Identify which cell holds the provided text, then report its (X, Y) central coordinate. 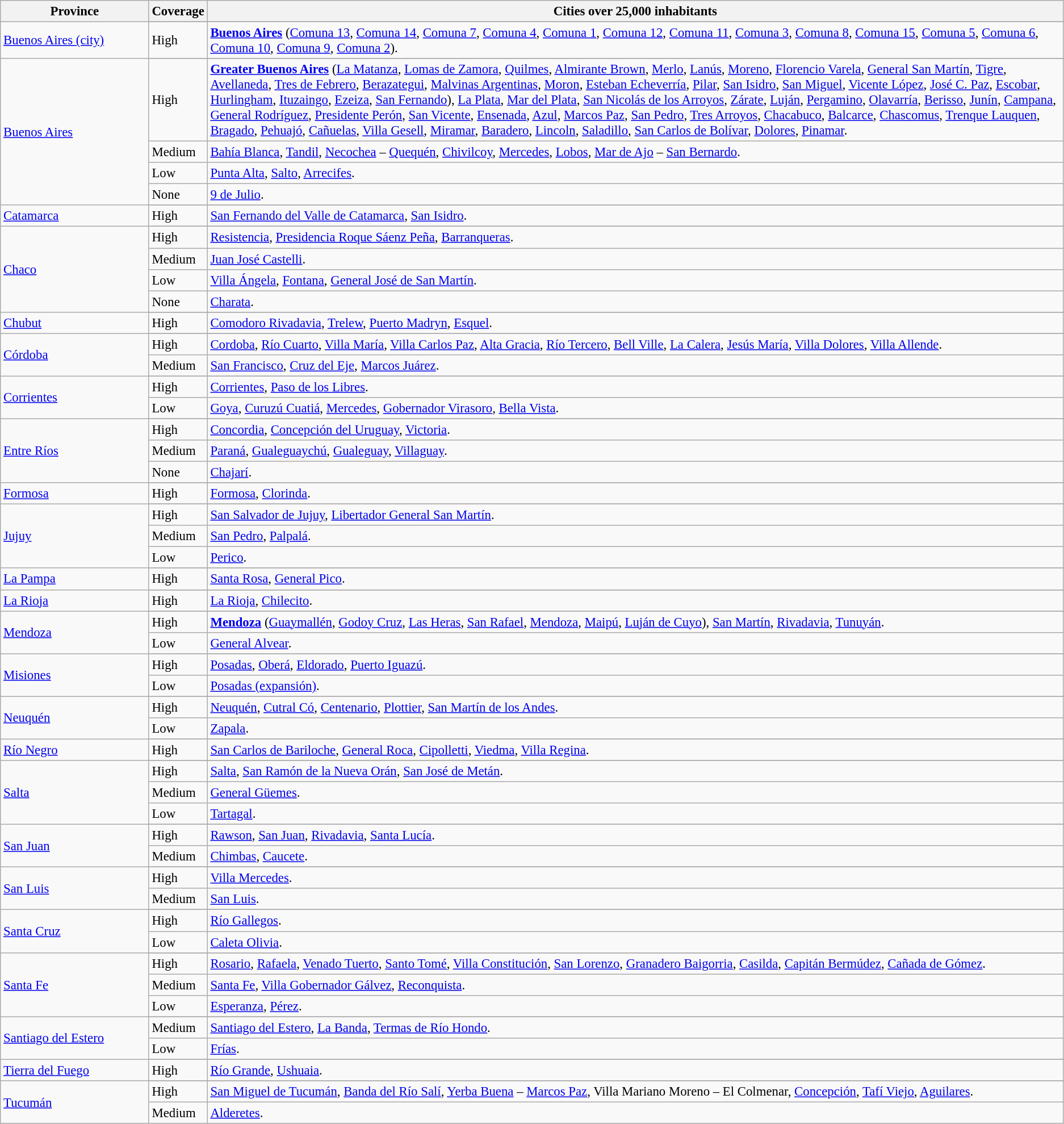
San Pedro, Palpalá. (635, 536)
Jujuy (75, 536)
San Juan (75, 846)
Tartagal. (635, 814)
Chaco (75, 269)
Alderetes. (635, 1113)
Buenos Aires (75, 132)
Río Negro (75, 750)
Juan José Castelli. (635, 259)
San Luis (75, 888)
Resistencia, Presidencia Roque Sáenz Peña, Barranqueras. (635, 237)
Concordia, Concepción del Uruguay, Victoria. (635, 429)
Entre Ríos (75, 451)
San Salvador de Jujuy, Libertador General San Martín. (635, 515)
Neuquén (75, 718)
Córdoba (75, 354)
Salta, San Ramón de la Nueva Orán, San José de Metán. (635, 771)
Zapala. (635, 729)
Chajarí. (635, 473)
Santiago del Estero, La Banda, Termas de Río Hondo. (635, 1027)
La Rioja (75, 600)
General Güemes. (635, 793)
Rawson, San Juan, Rivadavia, Santa Lucía. (635, 835)
Catamarca (75, 216)
Frías. (635, 1049)
Cities over 25,000 inhabitants (635, 11)
9 de Julio. (635, 195)
La Pampa (75, 579)
Neuquén, Cutral Có, Centenario, Plottier, San Martín de los Andes. (635, 707)
Tucumán (75, 1102)
Paraná, Gualeguaychú, Gualeguay, Villaguay. (635, 451)
Chimbas, Caucete. (635, 856)
San Fernando del Valle de Catamarca, San Isidro. (635, 216)
Mendoza (Guaymallén, Godoy Cruz, Las Heras, San Rafael, Mendoza, Maipú, Luján de Cuyo), San Martín, Rivadavia, Tunuyán. (635, 622)
Corrientes (75, 398)
Santa Cruz (75, 931)
Villa Mercedes. (635, 878)
Río Grande, Ushuaia. (635, 1070)
Cordoba, Río Cuarto, Villa María, Villa Carlos Paz, Alta Gracia, Río Tercero, Bell Ville, La Calera, Jesús María, Villa Dolores, Villa Allende. (635, 344)
Formosa, Clorinda. (635, 494)
La Rioja, Chilecito. (635, 600)
San Miguel de Tucumán, Banda del Río Salí, Yerba Buena – Marcos Paz, Villa Mariano Moreno – El Colmenar, Concepción, Tafí Viejo, Aguilares. (635, 1092)
Esperanza, Pérez. (635, 1006)
Comodoro Rivadavia, Trelew, Puerto Madryn, Esquel. (635, 323)
San Luis. (635, 899)
Goya, Curuzú Cuatiá, Mercedes, Gobernador Virasoro, Bella Vista. (635, 408)
Formosa (75, 494)
Posadas (expansión). (635, 686)
General Alvear. (635, 643)
Province (75, 11)
Perico. (635, 558)
Santa Fe, Villa Gobernador Gálvez, Reconquista. (635, 985)
Santa Rosa, General Pico. (635, 579)
Tierra del Fuego (75, 1070)
San Carlos de Bariloche, General Roca, Cipolletti, Viedma, Villa Regina. (635, 750)
Charata. (635, 302)
Santiago del Estero (75, 1038)
Río Gallegos. (635, 921)
Mendoza (75, 633)
Punta Alta, Salto, Arrecifes. (635, 173)
Corrientes, Paso de los Libres. (635, 387)
Coverage (178, 11)
Rosario, Rafaela, Venado Tuerto, Santo Tomé, Villa Constitución, San Lorenzo, Granadero Baigorria, Casilda, Capitán Bermúdez, Cañada de Gómez. (635, 963)
San Francisco, Cruz del Eje, Marcos Juárez. (635, 366)
Villa Ángela, Fontana, General José de San Martín. (635, 280)
Bahía Blanca, Tandil, Necochea – Quequén, Chivilcoy, Mercedes, Lobos, Mar de Ajo – San Bernardo. (635, 152)
Caleta Olivia. (635, 942)
Buenos Aires (city) (75, 41)
Chubut (75, 323)
Posadas, Oberá, Eldorado, Puerto Iguazú. (635, 665)
Salta (75, 793)
Misiones (75, 675)
Santa Fe (75, 985)
